Capture the cell that displays the provided text and extract its (X, Y) central coordinate. 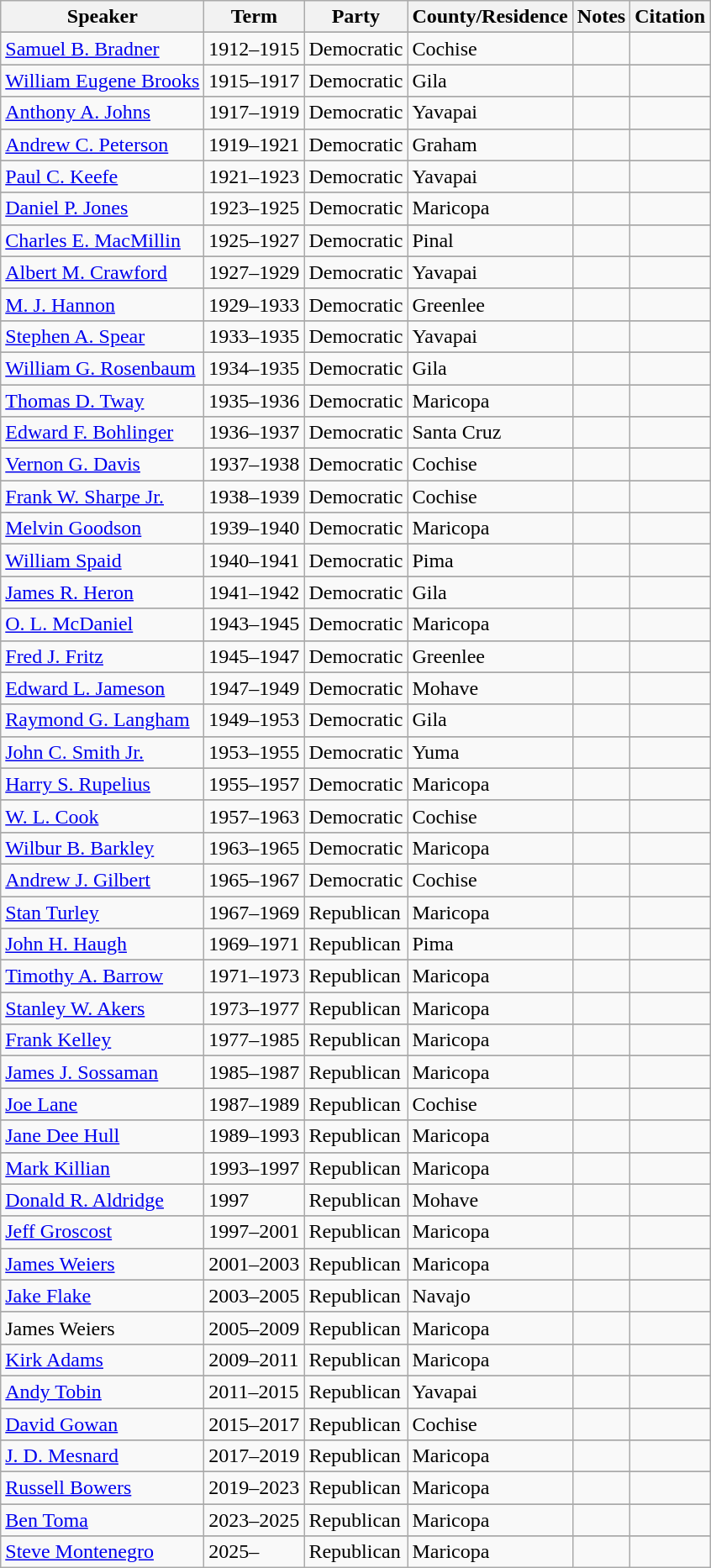
1935–1936 (254, 401)
1957–1963 (254, 816)
Jake Flake (103, 1296)
Navajo (490, 1296)
Russell Bowers (103, 1488)
J. D. Mesnard (103, 1456)
Melvin Goodson (103, 529)
Mark Killian (103, 1168)
William Spaid (103, 560)
1943–1945 (254, 624)
Andy Tobin (103, 1392)
Stanley W. Akers (103, 1008)
1921–1923 (254, 176)
1987–1989 (254, 1104)
Jane Dee Hull (103, 1136)
1955–1957 (254, 784)
1967–1969 (254, 912)
Frank Kelley (103, 1040)
1947–1949 (254, 688)
Edward L. Jameson (103, 688)
Paul C. Keefe (103, 176)
1963–1965 (254, 848)
2017–2019 (254, 1456)
Raymond G. Langham (103, 720)
1939–1940 (254, 529)
1923–1925 (254, 208)
John H. Haugh (103, 944)
Albert M. Crawford (103, 272)
Wilbur B. Barkley (103, 848)
Harry S. Rupelius (103, 784)
Pinal (490, 240)
W. L. Cook (103, 816)
Fred J. Fritz (103, 656)
2011–2015 (254, 1392)
1989–1993 (254, 1136)
M. J. Hannon (103, 304)
Stan Turley (103, 912)
1949–1953 (254, 720)
2009–2011 (254, 1360)
1937–1938 (254, 465)
John C. Smith Jr. (103, 752)
County/Residence (490, 17)
1912–1915 (254, 49)
1936–1937 (254, 433)
1927–1929 (254, 272)
Jeff Groscost (103, 1232)
1929–1933 (254, 304)
Charles E. MacMillin (103, 240)
1969–1971 (254, 944)
2001–2003 (254, 1264)
Timothy A. Barrow (103, 976)
1941–1942 (254, 592)
Daniel P. Jones (103, 208)
1953–1955 (254, 752)
Term (254, 17)
1933–1935 (254, 336)
1938–1939 (254, 497)
1965–1967 (254, 880)
James J. Sossaman (103, 1072)
2015–2017 (254, 1424)
Joe Lane (103, 1104)
2023–2025 (254, 1520)
1997–2001 (254, 1232)
Kirk Adams (103, 1360)
1945–1947 (254, 656)
Thomas D. Tway (103, 401)
James R. Heron (103, 592)
Anthony A. Johns (103, 113)
2019–2023 (254, 1488)
1917–1919 (254, 113)
Stephen A. Spear (103, 336)
Donald R. Aldridge (103, 1200)
Frank W. Sharpe Jr. (103, 497)
Notes (601, 17)
2005–2009 (254, 1328)
Party (356, 17)
Vernon G. Davis (103, 465)
2025– (254, 1552)
1997 (254, 1200)
William Eugene Brooks (103, 81)
Speaker (103, 17)
William G. Rosenbaum (103, 368)
O. L. McDaniel (103, 624)
Edward F. Bohlinger (103, 433)
1977–1985 (254, 1040)
1985–1987 (254, 1072)
1915–1917 (254, 81)
Citation (671, 17)
1940–1941 (254, 560)
Graham (490, 145)
1993–1997 (254, 1168)
Santa Cruz (490, 433)
Ben Toma (103, 1520)
Samuel B. Bradner (103, 49)
Yuma (490, 752)
Andrew J. Gilbert (103, 880)
1971–1973 (254, 976)
Steve Montenegro (103, 1552)
1919–1921 (254, 145)
2003–2005 (254, 1296)
1925–1927 (254, 240)
Andrew C. Peterson (103, 145)
1973–1977 (254, 1008)
1934–1935 (254, 368)
David Gowan (103, 1424)
